Search for the cell housing the specified text and yield its (X, Y) center coordinate. 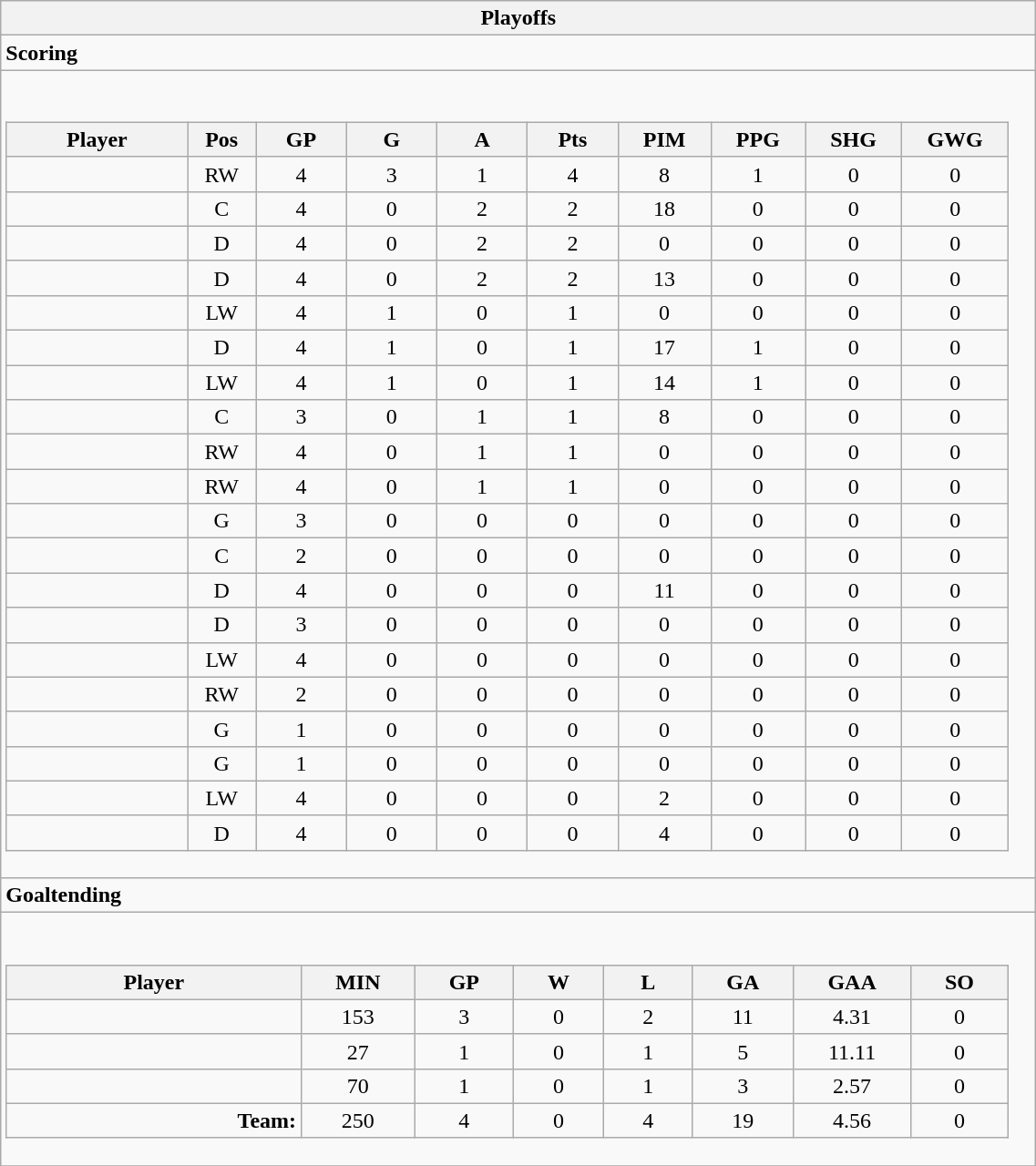
13 (664, 278)
SHG (854, 139)
Pos (222, 139)
Scoring (518, 53)
SO (959, 982)
PPG (758, 139)
Goaltending (518, 895)
11.11 (852, 1051)
L (649, 982)
Team: (154, 1120)
W (559, 982)
GWG (955, 139)
Playoffs (518, 18)
A (481, 139)
MIN (358, 982)
Player MIN GP W L GA GAA SO 153 3 0 2 11 4.31 0 27 1 0 1 5 11.11 0 70 1 0 1 3 2.57 0 Team: 250 4 0 4 19 4.56 0 (518, 1039)
19 (744, 1120)
PIM (664, 139)
14 (664, 383)
250 (358, 1120)
GA (744, 982)
4.56 (852, 1120)
153 (358, 1017)
2.57 (852, 1086)
4.31 (852, 1017)
GAA (852, 982)
27 (358, 1051)
70 (358, 1086)
Pts (572, 139)
17 (664, 348)
5 (744, 1051)
18 (664, 209)
